Extract the [X, Y] coordinate from the center of the cell holding the provided text.  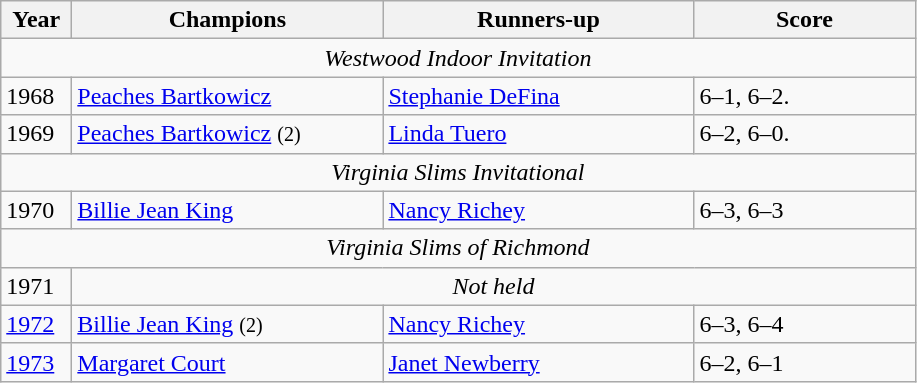
1968 [36, 96]
6–1, 6–2. [804, 96]
Billie Jean King [228, 210]
Margaret Court [228, 362]
1969 [36, 134]
6–2, 6–1 [804, 362]
6–2, 6–0. [804, 134]
1973 [36, 362]
Virginia Slims of Richmond [458, 248]
Peaches Bartkowicz [228, 96]
1970 [36, 210]
Janet Newberry [538, 362]
Peaches Bartkowicz (2) [228, 134]
1971 [36, 286]
Virginia Slims Invitational [458, 172]
Westwood Indoor Invitation [458, 58]
Stephanie DeFina [538, 96]
Runners-up [538, 20]
Score [804, 20]
1972 [36, 324]
Not held [494, 286]
Billie Jean King (2) [228, 324]
Year [36, 20]
Linda Tuero [538, 134]
6–3, 6–4 [804, 324]
6–3, 6–3 [804, 210]
Champions [228, 20]
